Search for the cell housing the specified text and yield its (X, Y) center coordinate. 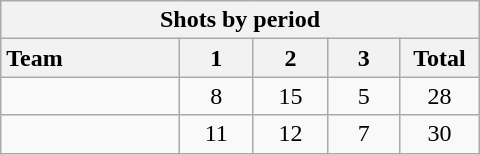
Total (440, 58)
11 (216, 134)
Team (90, 58)
3 (364, 58)
8 (216, 96)
Shots by period (240, 20)
15 (290, 96)
1 (216, 58)
2 (290, 58)
5 (364, 96)
7 (364, 134)
28 (440, 96)
12 (290, 134)
30 (440, 134)
